Detect which cell encompasses the target text, then output its (x, y) center coordinate. 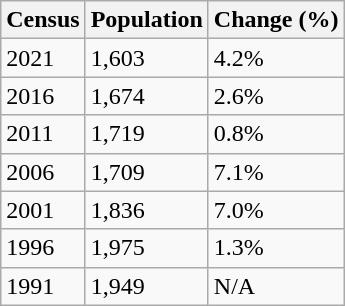
1,674 (146, 96)
1,949 (146, 286)
0.8% (276, 134)
7.0% (276, 210)
4.2% (276, 58)
2.6% (276, 96)
1996 (43, 248)
1,975 (146, 248)
Change (%) (276, 20)
1,719 (146, 134)
2006 (43, 172)
1.3% (276, 248)
2016 (43, 96)
1,709 (146, 172)
2001 (43, 210)
1991 (43, 286)
2011 (43, 134)
1,836 (146, 210)
7.1% (276, 172)
Population (146, 20)
N/A (276, 286)
1,603 (146, 58)
Census (43, 20)
2021 (43, 58)
